Output the (x, y) coordinate of the center of the cell containing the given text.  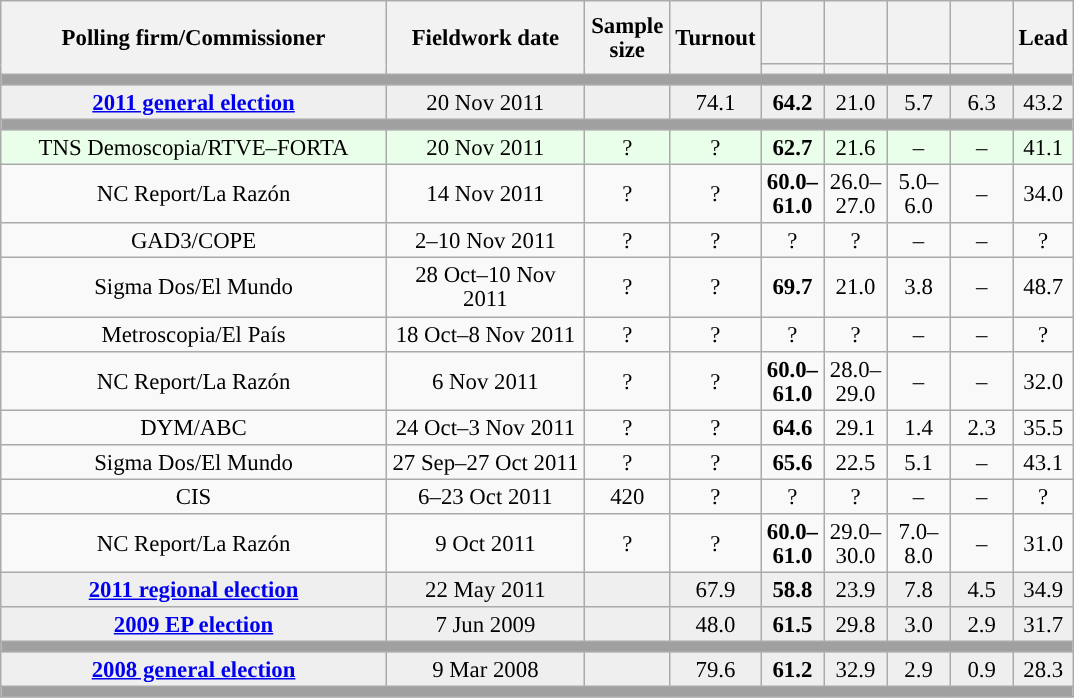
2009 EP election (194, 624)
420 (627, 496)
CIS (194, 496)
34.9 (1043, 590)
64.2 (792, 102)
7.0–8.0 (918, 544)
74.1 (716, 102)
Fieldwork date (485, 38)
6 Nov 2011 (485, 380)
Turnout (716, 38)
Lead (1043, 38)
29.0–30.0 (856, 544)
41.1 (1043, 148)
61.5 (792, 624)
Polling firm/Commissioner (194, 38)
34.0 (1043, 194)
3.0 (918, 624)
21.6 (856, 148)
61.2 (792, 670)
65.6 (792, 462)
5.7 (918, 102)
7.8 (918, 590)
4.5 (982, 590)
79.6 (716, 670)
2011 general election (194, 102)
43.2 (1043, 102)
26.0–27.0 (856, 194)
6.3 (982, 102)
62.7 (792, 148)
0.9 (982, 670)
DYM/ABC (194, 428)
2–10 Nov 2011 (485, 242)
29.8 (856, 624)
TNS Demoscopia/RTVE–FORTA (194, 148)
69.7 (792, 288)
1.4 (918, 428)
3.8 (918, 288)
32.9 (856, 670)
9 Mar 2008 (485, 670)
67.9 (716, 590)
43.1 (1043, 462)
29.1 (856, 428)
22 May 2011 (485, 590)
Sample size (627, 38)
48.0 (716, 624)
7 Jun 2009 (485, 624)
9 Oct 2011 (485, 544)
23.9 (856, 590)
28 Oct–10 Nov 2011 (485, 288)
2011 regional election (194, 590)
2.3 (982, 428)
22.5 (856, 462)
28.0–29.0 (856, 380)
31.0 (1043, 544)
24 Oct–3 Nov 2011 (485, 428)
2008 general election (194, 670)
31.7 (1043, 624)
28.3 (1043, 670)
GAD3/COPE (194, 242)
5.0–6.0 (918, 194)
48.7 (1043, 288)
32.0 (1043, 380)
18 Oct–8 Nov 2011 (485, 334)
Metroscopia/El País (194, 334)
27 Sep–27 Oct 2011 (485, 462)
35.5 (1043, 428)
14 Nov 2011 (485, 194)
64.6 (792, 428)
6–23 Oct 2011 (485, 496)
58.8 (792, 590)
5.1 (918, 462)
